Locate the cell with the specified text and output its [x, y] center coordinate. 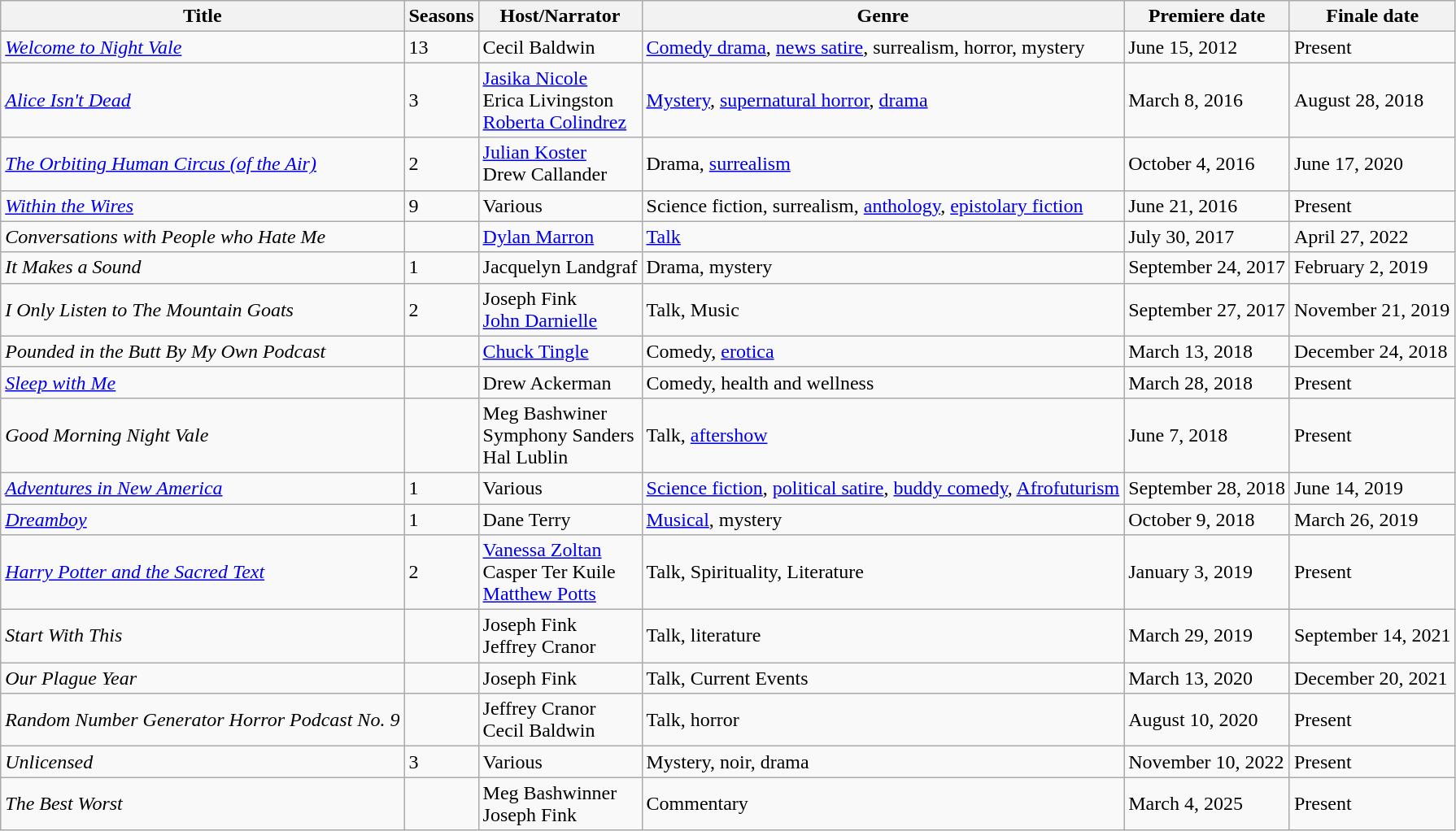
Seasons [441, 16]
Dreamboy [203, 520]
Pounded in the Butt By My Own Podcast [203, 351]
March 13, 2020 [1207, 678]
September 28, 2018 [1207, 488]
Drew Ackerman [560, 382]
November 10, 2022 [1207, 762]
June 15, 2012 [1207, 47]
Our Plague Year [203, 678]
Comedy, erotica [883, 351]
June 14, 2019 [1372, 488]
December 20, 2021 [1372, 678]
Random Number Generator Horror Podcast No. 9 [203, 720]
March 28, 2018 [1207, 382]
Comedy, health and wellness [883, 382]
Jasika NicoleErica LivingstonRoberta Colindrez [560, 100]
Vanessa ZoltanCasper Ter KuileMatthew Potts [560, 572]
Within the Wires [203, 206]
January 3, 2019 [1207, 572]
Talk, Current Events [883, 678]
March 13, 2018 [1207, 351]
Finale date [1372, 16]
Meg BashwinerSymphony SandersHal Lublin [560, 435]
August 10, 2020 [1207, 720]
March 4, 2025 [1207, 803]
Comedy drama, news satire, surrealism, horror, mystery [883, 47]
October 9, 2018 [1207, 520]
June 21, 2016 [1207, 206]
I Only Listen to The Mountain Goats [203, 309]
September 14, 2021 [1372, 636]
September 24, 2017 [1207, 268]
Jacquelyn Landgraf [560, 268]
July 30, 2017 [1207, 237]
April 27, 2022 [1372, 237]
Adventures in New America [203, 488]
The Orbiting Human Circus (of the Air) [203, 164]
Dylan Marron [560, 237]
Talk, Music [883, 309]
Alice Isn't Dead [203, 100]
Talk [883, 237]
October 4, 2016 [1207, 164]
Drama, mystery [883, 268]
Title [203, 16]
Talk, horror [883, 720]
Drama, surrealism [883, 164]
Talk, Spirituality, Literature [883, 572]
Chuck Tingle [560, 351]
Unlicensed [203, 762]
Sleep with Me [203, 382]
March 8, 2016 [1207, 100]
Good Morning Night Vale [203, 435]
November 21, 2019 [1372, 309]
Conversations with People who Hate Me [203, 237]
13 [441, 47]
Talk, literature [883, 636]
It Makes a Sound [203, 268]
Mystery, noir, drama [883, 762]
Premiere date [1207, 16]
Science fiction, surrealism, anthology, epistolary fiction [883, 206]
June 17, 2020 [1372, 164]
Welcome to Night Vale [203, 47]
March 26, 2019 [1372, 520]
Julian KosterDrew Callander [560, 164]
Cecil Baldwin [560, 47]
Host/Narrator [560, 16]
Genre [883, 16]
Talk, aftershow [883, 435]
Mystery, supernatural horror, drama [883, 100]
Harry Potter and the Sacred Text [203, 572]
Joseph FinkJohn Darnielle [560, 309]
December 24, 2018 [1372, 351]
Joseph Fink [560, 678]
9 [441, 206]
August 28, 2018 [1372, 100]
Commentary [883, 803]
Start With This [203, 636]
February 2, 2019 [1372, 268]
Science fiction, political satire, buddy comedy, Afrofuturism [883, 488]
March 29, 2019 [1207, 636]
September 27, 2017 [1207, 309]
Joseph FinkJeffrey Cranor [560, 636]
Jeffrey CranorCecil Baldwin [560, 720]
June 7, 2018 [1207, 435]
Meg BashwinnerJoseph Fink [560, 803]
The Best Worst [203, 803]
Musical, mystery [883, 520]
Dane Terry [560, 520]
